Return [x, y] of the center of cell containing provided text 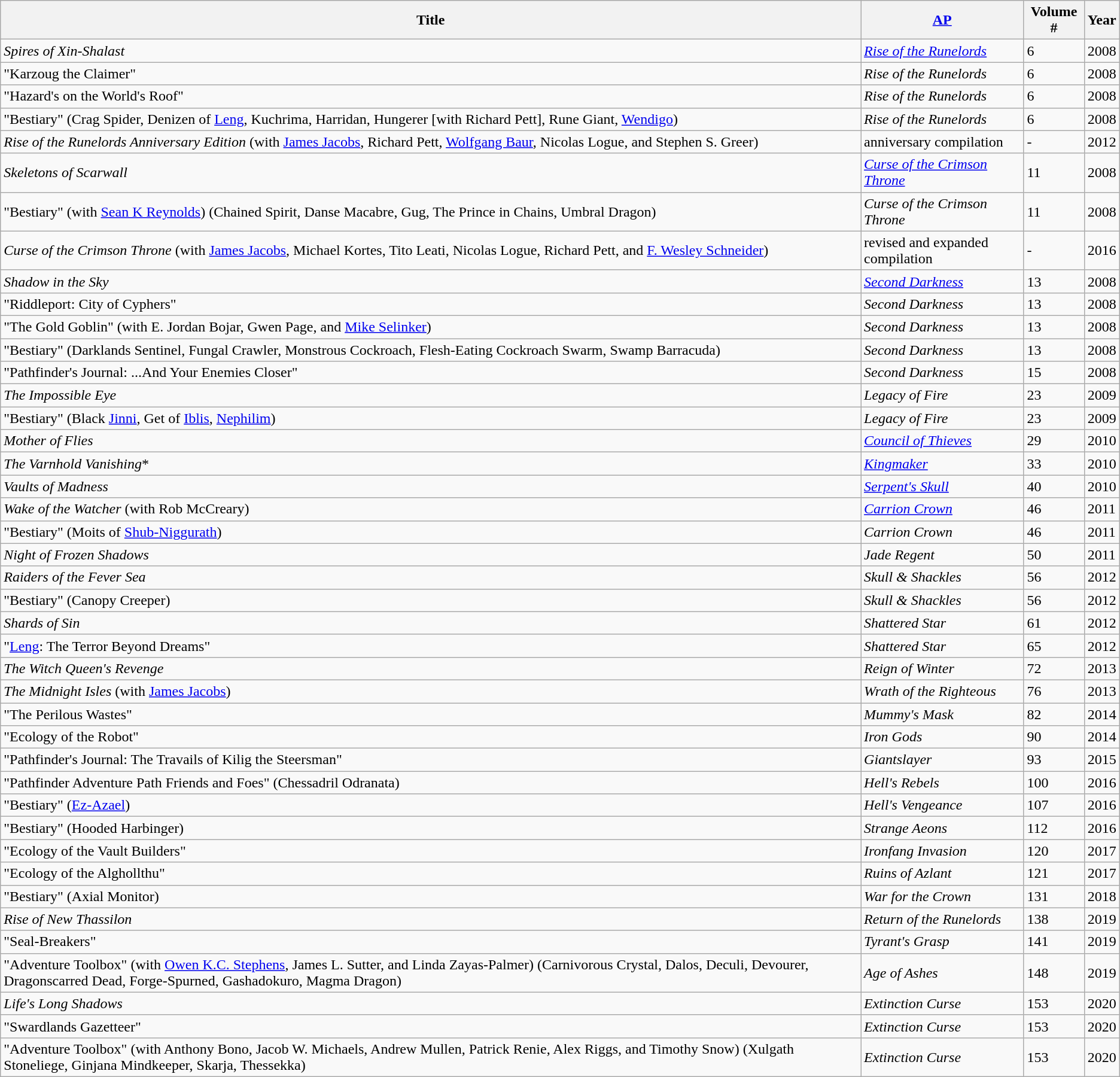
War for the Crown [942, 896]
"Bestiary" (Black Jinni, Get of Iblis, Nephilim) [431, 418]
Strange Aeons [942, 828]
40 [1054, 486]
Reign of Winter [942, 668]
Night of Frozen Shadows [431, 555]
"Swardlands Gazetteer" [431, 1026]
"Bestiary" (Axial Monitor) [431, 896]
Spires of Xin-Shalast [431, 51]
"Pathfinder Adventure Path Friends and Foes" (Chessadril Odranata) [431, 783]
Vaults of Madness [431, 486]
"The Gold Goblin" (with E. Jordan Bojar, Gwen Page, and Mike Selinker) [431, 327]
Curse of the Crimson Throne (with James Jacobs, Michael Kortes, Tito Leati, Nicolas Logue, Richard Pett, and F. Wesley Schneider) [431, 250]
Serpent's Skull [942, 486]
Mother of Flies [431, 441]
Jade Regent [942, 555]
Iron Gods [942, 737]
Return of the Runelords [942, 919]
Title [431, 20]
"Riddleport: City of Cyphers" [431, 304]
"Bestiary" (Darklands Sentinel, Fungal Crawler, Monstrous Cockroach, Flesh-Eating Cockroach Swarm, Swamp Barracuda) [431, 350]
76 [1054, 691]
50 [1054, 555]
"Bestiary" (with Sean K Reynolds) (Chained Spirit, Danse Macabre, Gug, The Prince in Chains, Umbral Dragon) [431, 212]
Raiders of the Fever Sea [431, 577]
"Bestiary" (Moits of Shub-Niggurath) [431, 532]
Kingmaker [942, 464]
131 [1054, 896]
Council of Thieves [942, 441]
Hell's Rebels [942, 783]
121 [1054, 874]
The Midnight Isles (with James Jacobs) [431, 691]
"The Perilous Wastes" [431, 714]
72 [1054, 668]
anniversary compilation [942, 142]
AP [942, 20]
"Pathfinder's Journal: ...And Your Enemies Closer" [431, 373]
Ruins of Azlant [942, 874]
"Bestiary" (Canopy Creeper) [431, 600]
"Bestiary" (Ez-Azael) [431, 805]
15 [1054, 373]
"Hazard's on the World's Roof" [431, 96]
82 [1054, 714]
Rise of the Runelords Anniversary Edition (with James Jacobs, Richard Pett, Wolfgang Baur, Nicolas Logue, and Stephen S. Greer) [431, 142]
"Leng: The Terror Beyond Dreams" [431, 646]
Volume # [1054, 20]
61 [1054, 623]
141 [1054, 942]
148 [1054, 973]
The Impossible Eye [431, 395]
138 [1054, 919]
Life's Long Shadows [431, 1003]
"Bestiary" (Hooded Harbinger) [431, 828]
The Witch Queen's Revenge [431, 668]
Tyrant's Grasp [942, 942]
"Pathfinder's Journal: The Travails of Kilig the Steersman" [431, 760]
"Ecology of the Robot" [431, 737]
Giantslayer [942, 760]
112 [1054, 828]
"Karzoug the Claimer" [431, 74]
33 [1054, 464]
Skeletons of Scarwall [431, 172]
Mummy's Mask [942, 714]
2015 [1102, 760]
revised and expanded compilation [942, 250]
100 [1054, 783]
29 [1054, 441]
2018 [1102, 896]
65 [1054, 646]
"Ecology of the Alghollthu" [431, 874]
The Varnhold Vanishing* [431, 464]
Hell's Vengeance [942, 805]
Ironfang Invasion [942, 851]
90 [1054, 737]
Shards of Sin [431, 623]
Rise of New Thassilon [431, 919]
"Bestiary" (Crag Spider, Denizen of Leng, Kuchrima, Harridan, Hungerer [with Richard Pett], Rune Giant, Wendigo) [431, 119]
"Seal-Breakers" [431, 942]
Shadow in the Sky [431, 281]
Year [1102, 20]
93 [1054, 760]
Wrath of the Righteous [942, 691]
Age of Ashes [942, 973]
107 [1054, 805]
Wake of the Watcher (with Rob McCreary) [431, 509]
120 [1054, 851]
"Ecology of the Vault Builders" [431, 851]
